Return (X, Y) of the center of cell containing provided text 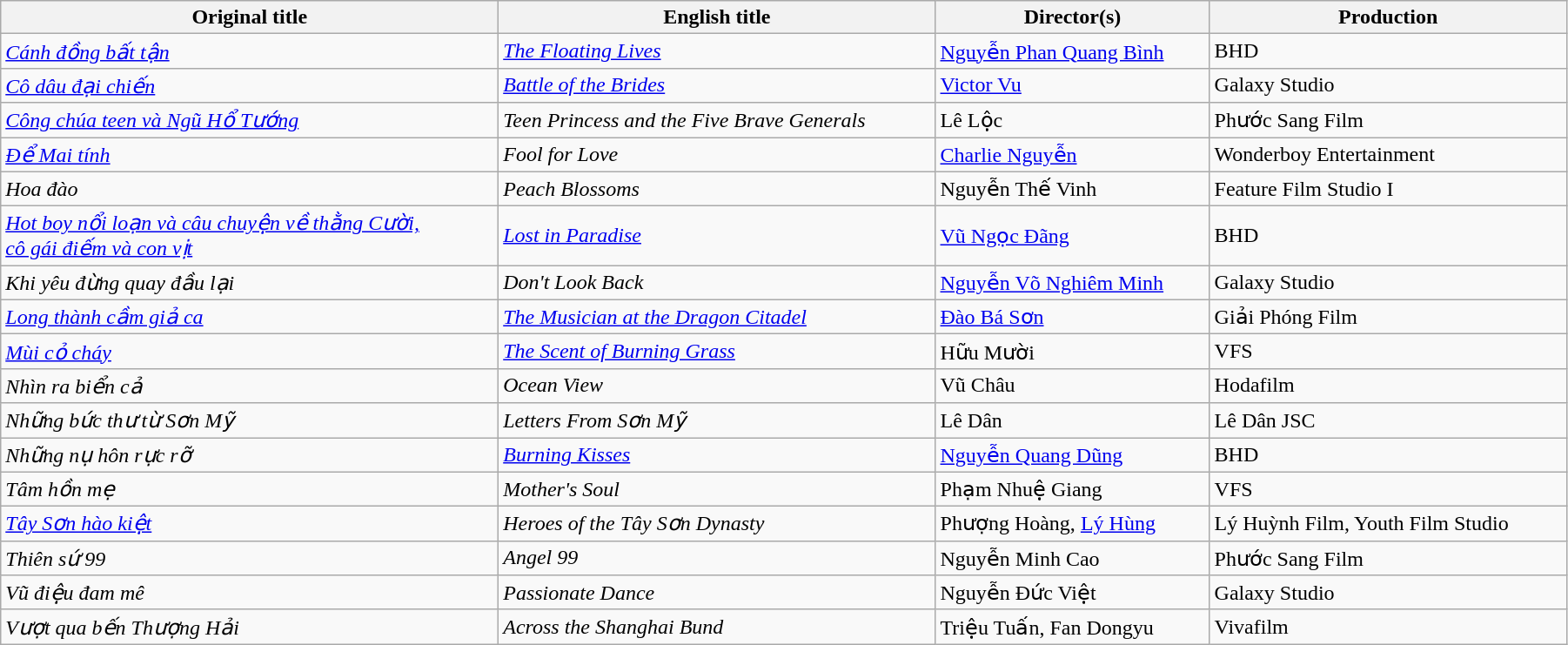
Feature Film Studio I (1388, 189)
Vũ điệu đam mê (250, 593)
Vượt qua bến Thượng Hải (250, 627)
Nguyễn Quang Dũng (1072, 454)
Những bức thư từ Sơn Mỹ (250, 420)
Hoa đào (250, 189)
Passionate Dance (717, 593)
English title (717, 17)
Ocean View (717, 386)
Across the Shanghai Bund (717, 627)
Hữu Mười (1072, 352)
Vũ Châu (1072, 386)
Lê Dân JSC (1388, 420)
Tây Sơn hào kiệt (250, 524)
Những nụ hôn rực rỡ (250, 454)
Victor Vu (1072, 85)
Long thành cầm giả ca (250, 317)
Lê Dân (1072, 420)
Production (1388, 17)
Lê Lộc (1072, 120)
Cánh đồng bất tận (250, 51)
Vivafilm (1388, 627)
Fool for Love (717, 155)
Cô dâu đại chiến (250, 85)
Lý Huỳnh Film, Youth Film Studio (1388, 524)
Teen Princess and the Five Brave Generals (717, 120)
Nguyễn Phan Quang Bình (1072, 51)
Director(s) (1072, 17)
Giải Phóng Film (1388, 317)
Battle of the Brides (717, 85)
Nhìn ra biển cả (250, 386)
Để Mai tính (250, 155)
The Floating Lives (717, 51)
Phạm Nhuệ Giang (1072, 489)
Angel 99 (717, 558)
Phượng Hoàng, Lý Hùng (1072, 524)
Letters From Sơn Mỹ (717, 420)
Charlie Nguyễn (1072, 155)
Burning Kisses (717, 454)
Nguyễn Võ Nghiêm Minh (1072, 283)
Hodafilm (1388, 386)
Lost in Paradise (717, 236)
Don't Look Back (717, 283)
Công chúa teen và Ngũ Hổ Tướng (250, 120)
Peach Blossoms (717, 189)
Thiên sứ 99 (250, 558)
Original title (250, 17)
The Scent of Burning Grass (717, 352)
Nguyễn Minh Cao (1072, 558)
The Musician at the Dragon Citadel (717, 317)
Hot boy nổi loạn và câu chuyện về thằng Cười,cô gái điếm và con vịt (250, 236)
Heroes of the Tây Sơn Dynasty (717, 524)
Mùi cỏ cháy (250, 352)
Mother's Soul (717, 489)
Đào Bá Sơn (1072, 317)
Vũ Ngọc Đãng (1072, 236)
Khi yêu đừng quay đầu lại (250, 283)
Wonderboy Entertainment (1388, 155)
Tâm hồn mẹ (250, 489)
Nguyễn Thế Vinh (1072, 189)
Triệu Tuấn, Fan Dongyu (1072, 627)
Nguyễn Đức Việt (1072, 593)
